Capture the cell that displays the provided text and extract its (x, y) central coordinate. 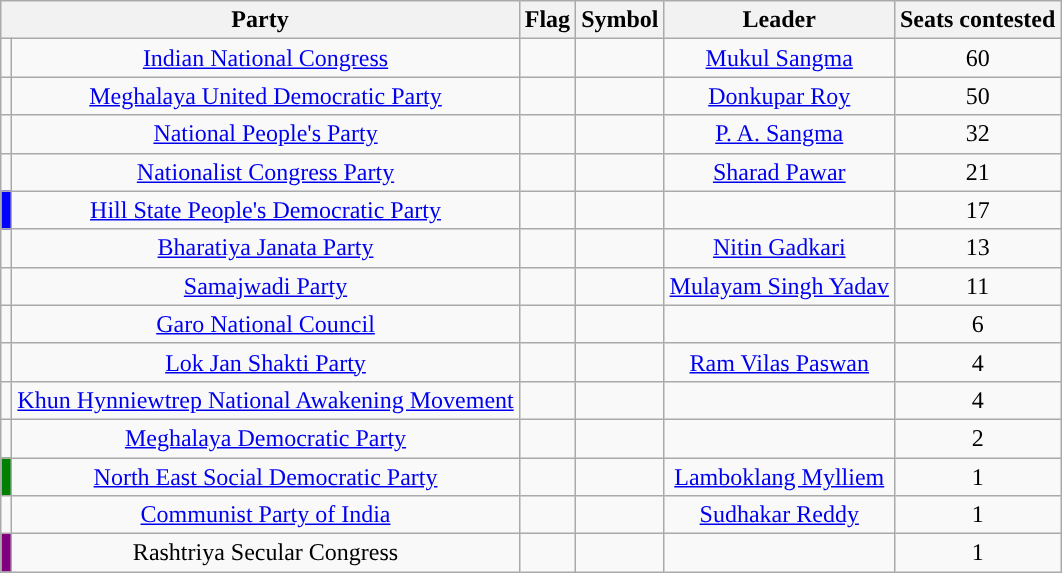
P. A. Sangma (779, 134)
Khun Hynniewtrep National Awakening Movement (266, 400)
Leader (779, 20)
Meghalaya Democratic Party (266, 438)
Indian National Congress (266, 58)
6 (977, 324)
17 (977, 210)
National People's Party (266, 134)
Ram Vilas Paswan (779, 362)
Meghalaya United Democratic Party (266, 96)
Flag (547, 20)
Mulayam Singh Yadav (779, 286)
North East Social Democratic Party (266, 477)
2 (977, 438)
Symbol (620, 20)
Samajwadi Party (266, 286)
Donkupar Roy (779, 96)
Lamboklang Mylliem (779, 477)
Hill State People's Democratic Party (266, 210)
Garo National Council (266, 324)
32 (977, 134)
Seats contested (977, 20)
Communist Party of India (266, 515)
Sharad Pawar (779, 172)
11 (977, 286)
50 (977, 96)
Lok Jan Shakti Party (266, 362)
Nitin Gadkari (779, 248)
Mukul Sangma (779, 58)
21 (977, 172)
13 (977, 248)
Nationalist Congress Party (266, 172)
60 (977, 58)
Sudhakar Reddy (779, 515)
Party (260, 20)
Bharatiya Janata Party (266, 248)
Rashtriya Secular Congress (266, 553)
